Extract the [X, Y] coordinate from the center of the cell holding the provided text.  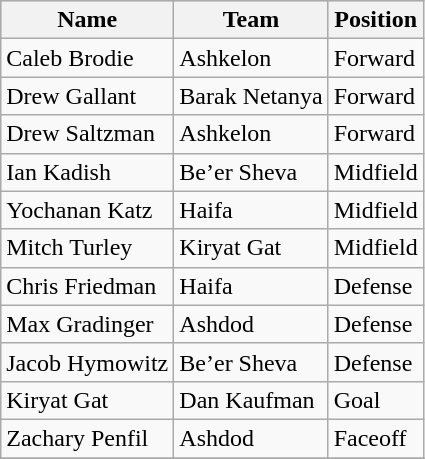
Ian Kadish [88, 172]
Goal [376, 400]
Name [88, 20]
Caleb Brodie [88, 58]
Drew Gallant [88, 96]
Mitch Turley [88, 248]
Barak Netanya [251, 96]
Faceoff [376, 438]
Drew Saltzman [88, 134]
Max Gradinger [88, 324]
Zachary Penfil [88, 438]
Team [251, 20]
Jacob Hymowitz [88, 362]
Chris Friedman [88, 286]
Position [376, 20]
Yochanan Katz [88, 210]
Dan Kaufman [251, 400]
